For the text-containing cell, return its midpoint in (x, y) coordinate format. 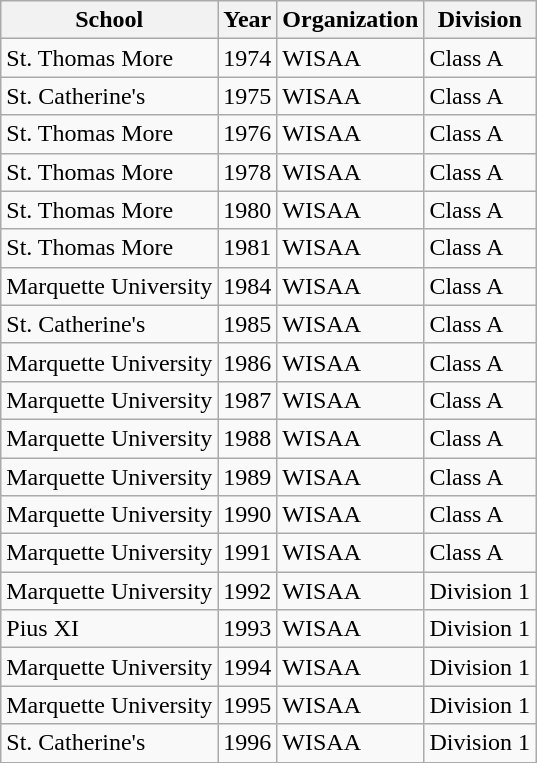
1987 (248, 400)
1992 (248, 591)
Pius XI (110, 629)
1986 (248, 362)
Organization (350, 20)
1978 (248, 172)
1993 (248, 629)
Division (480, 20)
1996 (248, 743)
1981 (248, 248)
1984 (248, 286)
1990 (248, 515)
School (110, 20)
1976 (248, 134)
1989 (248, 477)
1988 (248, 438)
Year (248, 20)
1980 (248, 210)
1991 (248, 553)
1994 (248, 667)
1975 (248, 96)
1974 (248, 58)
1995 (248, 705)
1985 (248, 324)
